Pinpoint the cell where the given text exists, returning its (x, y) midpoint coordinate. 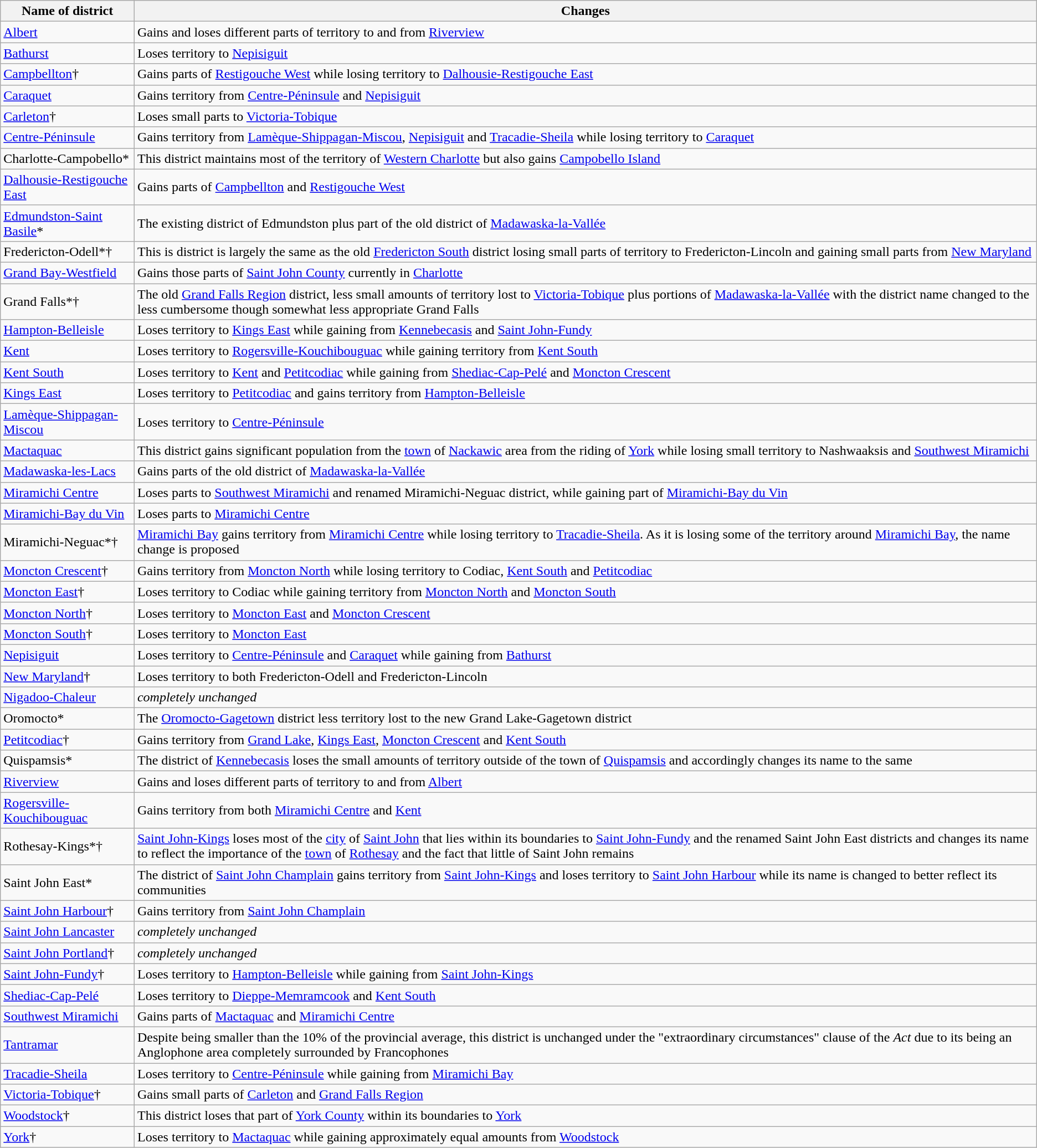
Shediac-Cap-Pelé (68, 995)
Grand Bay-Westfield (68, 273)
Fredericton-Odell*† (68, 252)
Caraquet (68, 95)
Gains and loses different parts of territory to and from Riverview (585, 32)
Loses territory to both Fredericton-Odell and Fredericton-Lincoln (585, 676)
Name of district (68, 11)
Riverview (68, 782)
The existing district of Edmundston plus part of the old district of Madawaska-la-Vallée (585, 223)
Loses parts to Southwest Miramichi and renamed Miramichi-Neguac district, while gaining part of Miramichi-Bay du Vin (585, 493)
Campbellton† (68, 74)
Woodstock† (68, 1116)
Gains parts of the old district of Madawaska-la-Vallée (585, 471)
Gains small parts of Carleton and Grand Falls Region (585, 1095)
Loses territory to Moncton East and Moncton Crescent (585, 613)
Gains territory from Grand Lake, Kings East, Moncton Crescent and Kent South (585, 740)
Charlotte-Campobello* (68, 158)
Victoria-Tobique† (68, 1095)
Nepisiguit (68, 655)
Gains territory from both Miramichi Centre and Kent (585, 810)
Loses parts to Miramichi Centre (585, 514)
Rogersville-Kouchibouguac (68, 810)
Miramichi-Bay du Vin (68, 514)
Carleton† (68, 116)
Loses territory to Petitcodiac and gains territory from Hampton-Belleisle (585, 393)
Nigadoo-Chaleur (68, 698)
Albert (68, 32)
Gains parts of Mactaquac and Miramichi Centre (585, 1016)
Loses territory to Kings East while gaining from Kennebecasis and Saint John-Fundy (585, 330)
Gains territory from Centre-Péninsule and Nepisiguit (585, 95)
Loses territory to Centre-Péninsule (585, 422)
Saint John Harbour† (68, 911)
Moncton East† (68, 592)
Miramichi-Neguac*† (68, 542)
Gains territory from Lamèque-Shippagan-Miscou, Nepisiguit and Tracadie-Sheila while losing territory to Caraquet (585, 137)
Loses territory to Kent and Petitcodiac while gaining from Shediac-Cap-Pelé and Moncton Crescent (585, 372)
Rothesay-Kings*† (68, 847)
Tantramar (68, 1045)
Oromocto* (68, 719)
Petitcodiac† (68, 740)
Centre-Péninsule (68, 137)
Saint John East* (68, 882)
Loses territory to Mactaquac while gaining approximately equal amounts from Woodstock (585, 1137)
Kings East (68, 393)
Edmundston-Saint Basile* (68, 223)
Moncton Crescent† (68, 571)
The Oromocto-Gagetown district less territory lost to the new Grand Lake-Gagetown district (585, 719)
York† (68, 1137)
Gains parts of Restigouche West while losing territory to Dalhousie-Restigouche East (585, 74)
Dalhousie-Restigouche East (68, 187)
Gains those parts of Saint John County currently in Charlotte (585, 273)
Kent South (68, 372)
Changes (585, 11)
Moncton South† (68, 634)
Madawaska-les-Lacs (68, 471)
Loses territory to Dieppe-Memramcook and Kent South (585, 995)
Saint John Portland† (68, 953)
Loses territory to Nepisiguit (585, 53)
Bathurst (68, 53)
Gains territory from Saint John Champlain (585, 911)
Tracadie-Sheila (68, 1073)
Loses territory to Centre-Péninsule and Caraquet while gaining from Bathurst (585, 655)
New Maryland† (68, 676)
Miramichi Centre (68, 493)
The district of Kennebecasis loses the small amounts of territory outside of the town of Quispamsis and accordingly changes its name to the same (585, 761)
Gains and loses different parts of territory to and from Albert (585, 782)
Quispamsis* (68, 761)
Saint John Lancaster (68, 932)
Gains territory from Moncton North while losing territory to Codiac, Kent South and Petitcodiac (585, 571)
Loses small parts to Victoria-Tobique (585, 116)
Loses territory to Hampton-Belleisle while gaining from Saint John-Kings (585, 974)
Mactaquac (68, 450)
Loses territory to Moncton East (585, 634)
Loses territory to Codiac while gaining territory from Moncton North and Moncton South (585, 592)
Loses territory to Centre-Péninsule while gaining from Miramichi Bay (585, 1073)
Saint John-Fundy† (68, 974)
Lamèque-Shippagan-Miscou (68, 422)
Hampton-Belleisle (68, 330)
This district maintains most of the territory of Western Charlotte but also gains Campobello Island (585, 158)
Southwest Miramichi (68, 1016)
Gains parts of Campbellton and Restigouche West (585, 187)
Moncton North† (68, 613)
Grand Falls*† (68, 301)
Loses territory to Rogersville-Kouchibouguac while gaining territory from Kent South (585, 351)
This district loses that part of York County within its boundaries to York (585, 1116)
Kent (68, 351)
